Locate the cell with the specified text and output its (x, y) center coordinate. 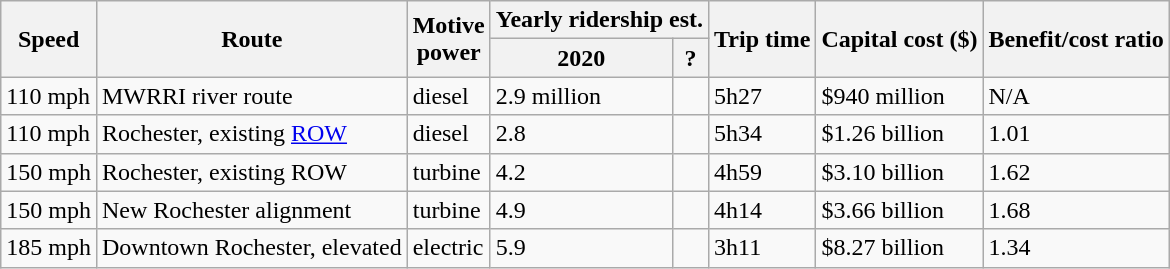
$940 million (900, 96)
5h34 (762, 134)
4h59 (762, 172)
Route (252, 39)
Yearly ridership est. (599, 20)
1.68 (1076, 210)
Benefit/cost ratio (1076, 39)
1.01 (1076, 134)
New Rochester alignment (252, 210)
? (690, 58)
5.9 (581, 248)
MWRRI river route (252, 96)
Motivepower (448, 39)
185 mph (49, 248)
4.2 (581, 172)
5h27 (762, 96)
4h14 (762, 210)
3h11 (762, 248)
Speed (49, 39)
$3.66 billion (900, 210)
$3.10 billion (900, 172)
2.8 (581, 134)
1.62 (1076, 172)
Downtown Rochester, elevated (252, 248)
$8.27 billion (900, 248)
N/A (1076, 96)
$1.26 billion (900, 134)
2020 (581, 58)
1.34 (1076, 248)
4.9 (581, 210)
electric (448, 248)
Capital cost ($) (900, 39)
2.9 million (581, 96)
Trip time (762, 39)
